Detect which cell encompasses the target text, then output its [X, Y] center coordinate. 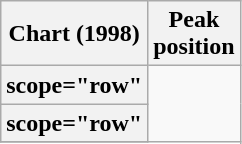
Chart (1998) [74, 34]
Peakposition [194, 34]
